Capture the cell that displays the provided text and extract its (X, Y) central coordinate. 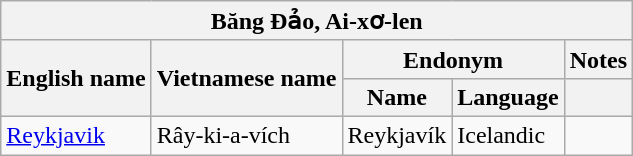
Vietnamese name (246, 78)
Language (508, 97)
Endonym (453, 59)
Icelandic (508, 135)
Notes (598, 59)
Name (397, 97)
Băng Đảo, Ai-xơ-len (317, 21)
English name (76, 78)
Reykjavik (76, 135)
Reykjavík (397, 135)
Rây-ki-a-vích (246, 135)
